Extract the (x, y) coordinate from the center of the cell holding the provided text.  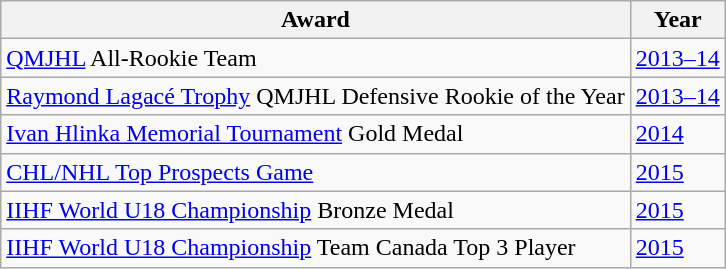
Award (316, 20)
Ivan Hlinka Memorial Tournament Gold Medal (316, 134)
2014 (678, 134)
IIHF World U18 Championship Bronze Medal (316, 210)
IIHF World U18 Championship Team Canada Top 3 Player (316, 248)
QMJHL All-Rookie Team (316, 58)
CHL/NHL Top Prospects Game (316, 172)
Year (678, 20)
Raymond Lagacé Trophy QMJHL Defensive Rookie of the Year (316, 96)
